Provide the [X, Y] coordinate of the cell's center where the given text is located.  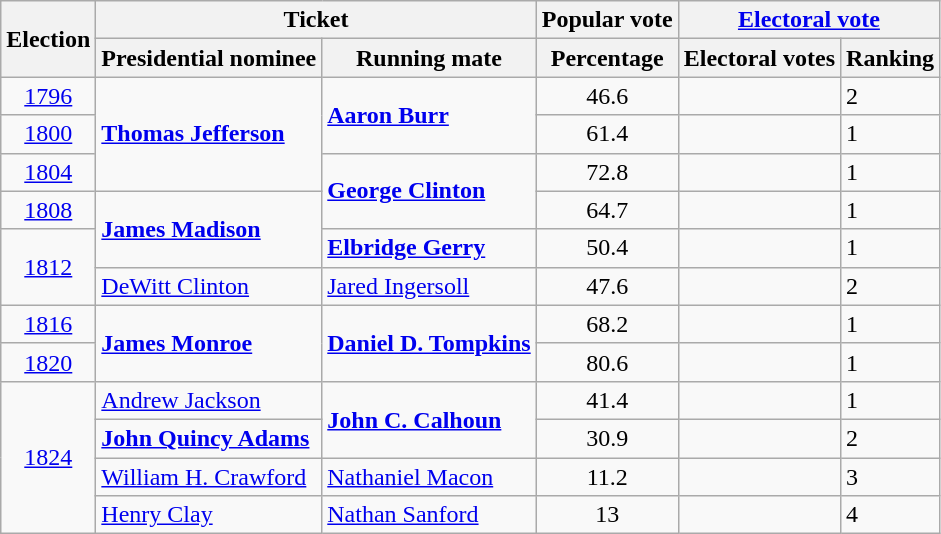
Aaron Burr [429, 115]
Nathaniel Macon [429, 477]
1816 [48, 324]
DeWitt Clinton [209, 286]
1804 [48, 172]
William H. Crawford [209, 477]
72.8 [607, 172]
64.7 [607, 210]
30.9 [607, 438]
Ranking [890, 58]
John C. Calhoun [429, 419]
41.4 [607, 400]
11.2 [607, 477]
James Madison [209, 229]
Thomas Jefferson [209, 134]
Daniel D. Tompkins [429, 343]
Electoral vote [808, 20]
61.4 [607, 134]
80.6 [607, 362]
Presidential nominee [209, 58]
1800 [48, 134]
Election [48, 39]
Popular vote [607, 20]
Elbridge Gerry [429, 248]
Electoral votes [759, 58]
Henry Clay [209, 515]
1796 [48, 96]
3 [890, 477]
46.6 [607, 96]
50.4 [607, 248]
Ticket [316, 20]
Running mate [429, 58]
1808 [48, 210]
1812 [48, 267]
4 [890, 515]
1820 [48, 362]
1824 [48, 457]
John Quincy Adams [209, 438]
Jared Ingersoll [429, 286]
Andrew Jackson [209, 400]
47.6 [607, 286]
68.2 [607, 324]
George Clinton [429, 191]
Nathan Sanford [429, 515]
James Monroe [209, 343]
Percentage [607, 58]
13 [607, 515]
